Extract the (x, y) coordinate from the center of the cell holding the provided text.  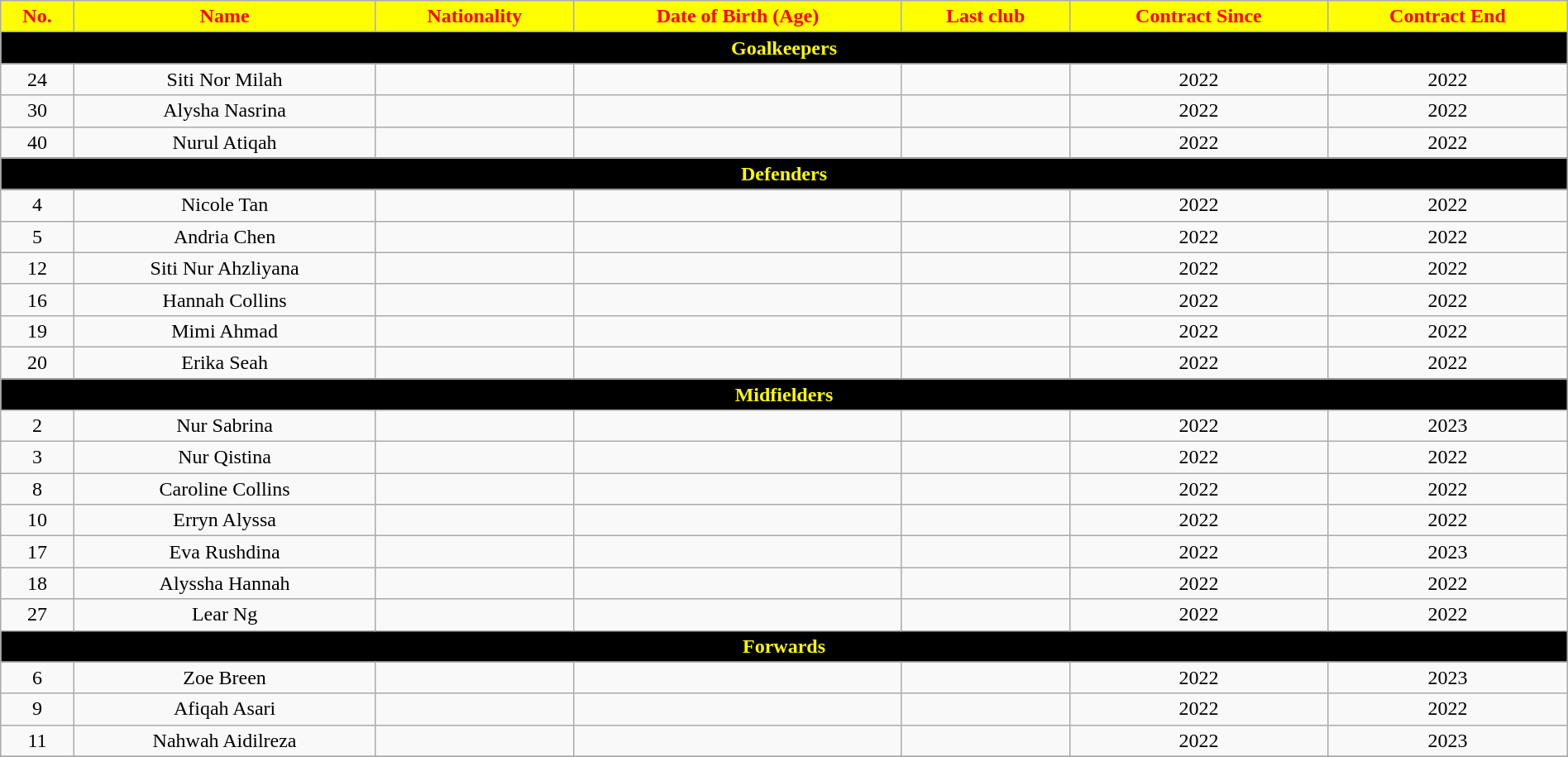
Contract Since (1198, 17)
Nahwah Aidilreza (225, 740)
Caroline Collins (225, 489)
Eva Rushdina (225, 552)
27 (38, 615)
Hannah Collins (225, 299)
9 (38, 709)
24 (38, 79)
Nur Qistina (225, 458)
20 (38, 362)
19 (38, 331)
6 (38, 678)
Mimi Ahmad (225, 331)
40 (38, 142)
Midfielders (784, 395)
16 (38, 299)
10 (38, 520)
Last club (986, 17)
No. (38, 17)
Nicole Tan (225, 205)
3 (38, 458)
2 (38, 426)
Andria Chen (225, 237)
Alyssha Hannah (225, 583)
Lear Ng (225, 615)
Zoe Breen (225, 678)
Defenders (784, 174)
Afiqah Asari (225, 709)
4 (38, 205)
Erika Seah (225, 362)
Date of Birth (Age) (738, 17)
Nationality (475, 17)
Goalkeepers (784, 48)
Siti Nur Ahzliyana (225, 268)
Siti Nor Milah (225, 79)
Contract End (1448, 17)
Erryn Alyssa (225, 520)
Alysha Nasrina (225, 111)
Nur Sabrina (225, 426)
Name (225, 17)
8 (38, 489)
17 (38, 552)
Forwards (784, 646)
12 (38, 268)
18 (38, 583)
5 (38, 237)
Nurul Atiqah (225, 142)
11 (38, 740)
30 (38, 111)
